Search for the cell housing the specified text and yield its (X, Y) center coordinate. 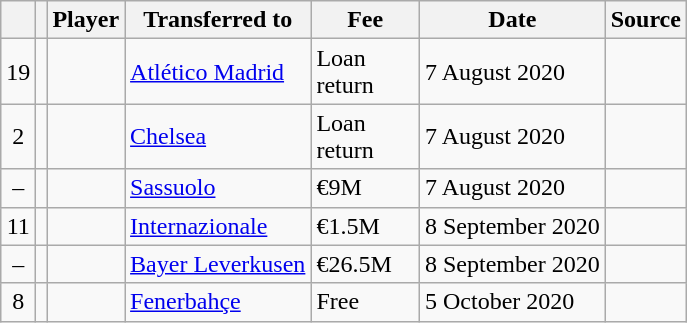
5 October 2020 (512, 302)
Free (366, 302)
Chelsea (218, 136)
Bayer Leverkusen (218, 264)
11 (18, 226)
Fenerbahçe (218, 302)
€9M (366, 188)
Transferred to (218, 20)
2 (18, 136)
€26.5M (366, 264)
Fee (366, 20)
Date (512, 20)
Sassuolo (218, 188)
19 (18, 72)
Atlético Madrid (218, 72)
8 (18, 302)
€1.5M (366, 226)
Source (646, 20)
Internazionale (218, 226)
Player (86, 20)
